Search for the cell housing the specified text and yield its [X, Y] center coordinate. 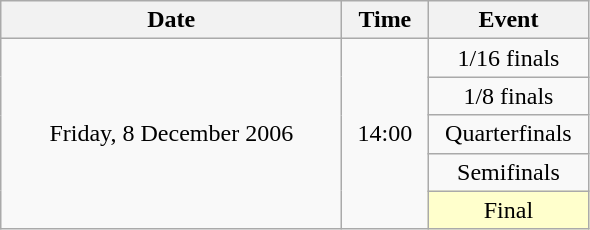
Semifinals [508, 172]
Date [172, 20]
1/8 finals [508, 96]
Final [508, 210]
1/16 finals [508, 58]
Friday, 8 December 2006 [172, 134]
Event [508, 20]
14:00 [385, 134]
Quarterfinals [508, 134]
Time [385, 20]
